Capture the cell that displays the provided text and extract its [X, Y] central coordinate. 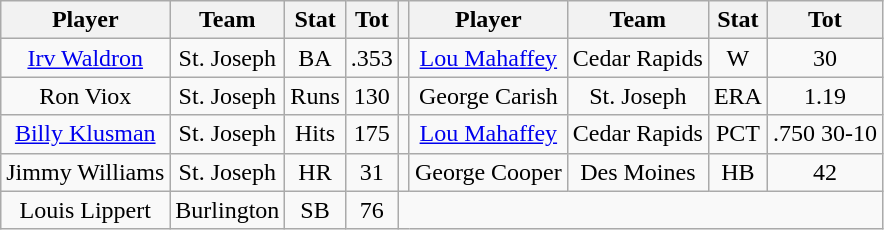
Ron Viox [86, 96]
Jimmy Williams [86, 172]
175 [372, 134]
Hits [315, 134]
Runs [315, 96]
HR [315, 172]
Billy Klusman [86, 134]
.750 30-10 [824, 134]
30 [824, 58]
W [738, 58]
George Cooper [488, 172]
Des Moines [638, 172]
42 [824, 172]
Louis Lippert [86, 210]
.353 [372, 58]
1.19 [824, 96]
Irv Waldron [86, 58]
SB [315, 210]
George Carish [488, 96]
PCT [738, 134]
130 [372, 96]
BA [315, 58]
ERA [738, 96]
31 [372, 172]
HB [738, 172]
76 [372, 210]
Burlington [228, 210]
